From the cell containing the given text, extract its center point as [X, Y] coordinate. 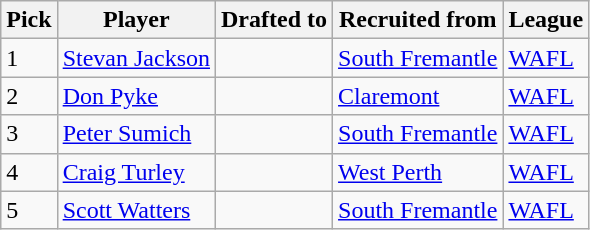
Recruited from [418, 20]
West Perth [418, 172]
Scott Watters [136, 210]
Player [136, 20]
Peter Sumich [136, 134]
Craig Turley [136, 172]
2 [29, 96]
Don Pyke [136, 96]
League [546, 20]
Claremont [418, 96]
Pick [29, 20]
3 [29, 134]
Stevan Jackson [136, 58]
4 [29, 172]
1 [29, 58]
5 [29, 210]
Drafted to [274, 20]
